Find where the given text appears and provide that cell's center as (x, y) coordinate. 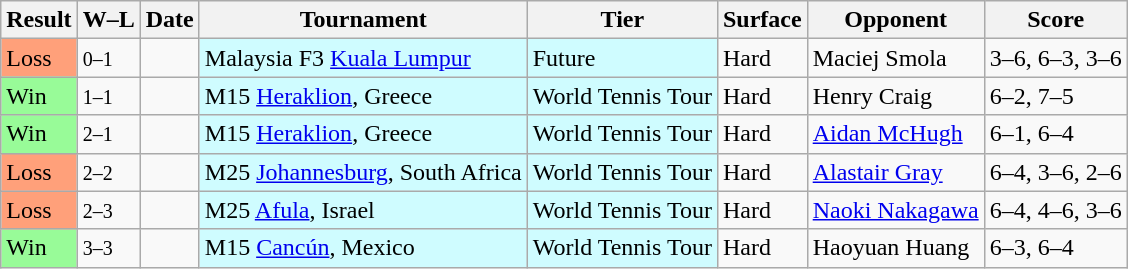
6–4, 3–6, 2–6 (1056, 172)
Surface (762, 20)
1–1 (108, 96)
M25 Afula, Israel (363, 210)
6–1, 6–4 (1056, 134)
Tier (622, 20)
2–3 (108, 210)
3–6, 6–3, 3–6 (1056, 58)
0–1 (108, 58)
Malaysia F3 Kuala Lumpur (363, 58)
Haoyuan Huang (896, 248)
2–1 (108, 134)
Score (1056, 20)
6–4, 4–6, 3–6 (1056, 210)
Naoki Nakagawa (896, 210)
Future (622, 58)
2–2 (108, 172)
6–2, 7–5 (1056, 96)
Alastair Gray (896, 172)
M15 Cancún, Mexico (363, 248)
Aidan McHugh (896, 134)
6–3, 6–4 (1056, 248)
Date (170, 20)
3–3 (108, 248)
M25 Johannesburg, South Africa (363, 172)
Maciej Smola (896, 58)
W–L (108, 20)
Result (39, 20)
Tournament (363, 20)
Opponent (896, 20)
Henry Craig (896, 96)
